From the cell containing the given text, extract its center point as (x, y) coordinate. 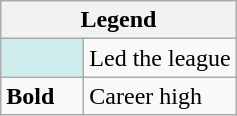
Legend (118, 20)
Career high (160, 96)
Bold (42, 96)
Led the league (160, 58)
